For the text-containing cell, return its midpoint in (X, Y) coordinate format. 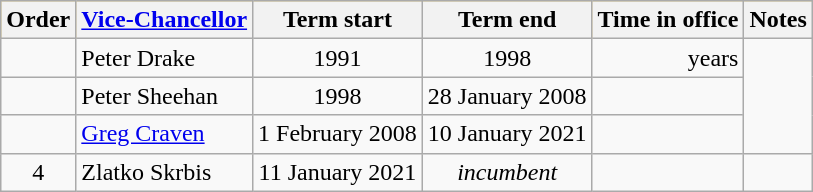
Peter Drake (164, 58)
1 February 2008 (338, 134)
Peter Sheehan (164, 96)
11 January 2021 (338, 172)
10 January 2021 (507, 134)
incumbent (507, 172)
28 January 2008 (507, 96)
Term start (338, 20)
Greg Craven (164, 134)
Notes (778, 20)
1991 (338, 58)
Zlatko Skrbis (164, 172)
Term end (507, 20)
4 (38, 172)
Order (38, 20)
Time in office (668, 20)
years (668, 58)
Vice-Chancellor (164, 20)
